For the text-containing cell, return its midpoint in [x, y] coordinate format. 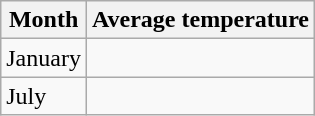
January [44, 58]
Month [44, 20]
Average temperature [200, 20]
July [44, 96]
